Capture the cell that displays the provided text and extract its [X, Y] central coordinate. 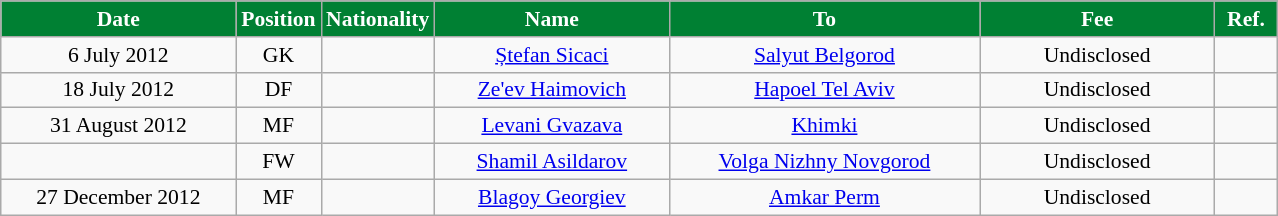
27 December 2012 [118, 197]
Khimki [824, 126]
Amkar Perm [824, 197]
Hapoel Tel Aviv [824, 90]
Date [118, 19]
Fee [1098, 19]
31 August 2012 [118, 126]
Ref. [1246, 19]
Name [552, 19]
6 July 2012 [118, 55]
Position [278, 19]
FW [278, 162]
18 July 2012 [118, 90]
Nationality [378, 19]
To [824, 19]
Salyut Belgorod [824, 55]
GK [278, 55]
Ze'ev Haimovich [552, 90]
Blagoy Georgiev [552, 197]
Ștefan Sicaci [552, 55]
Volga Nizhny Novgorod [824, 162]
Shamil Asildarov [552, 162]
DF [278, 90]
Levani Gvazava [552, 126]
